For the text-containing cell, return its midpoint in [X, Y] coordinate format. 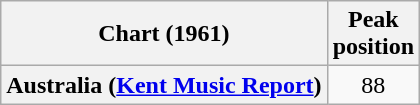
Chart (1961) [164, 34]
Peakposition [373, 34]
88 [373, 85]
Australia (Kent Music Report) [164, 85]
